From the cell containing the given text, extract its center point as (x, y) coordinate. 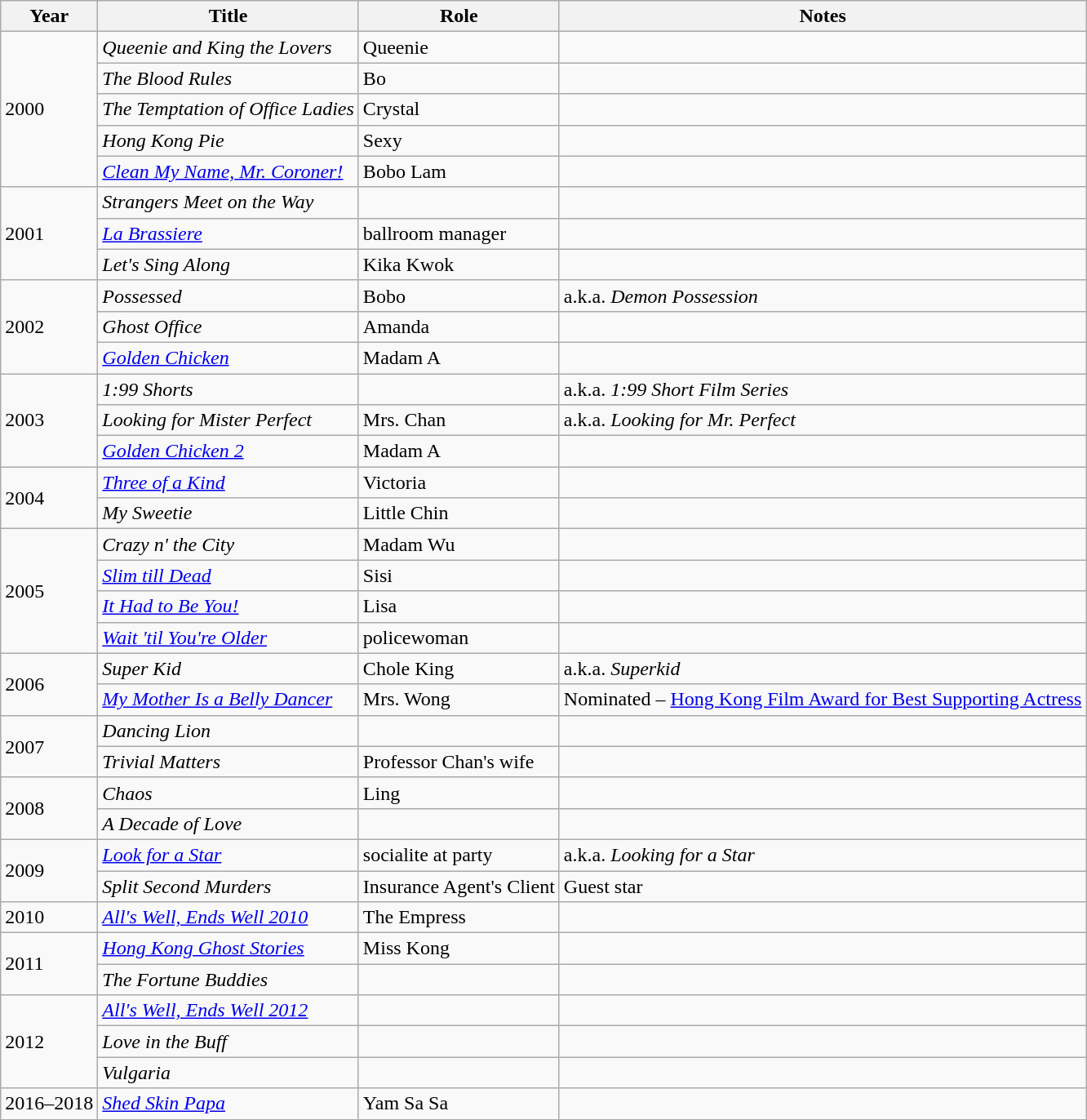
Bobo Lam (459, 171)
Super Kid (228, 669)
a.k.a. Looking for a Star (823, 855)
2007 (49, 746)
La Brassiere (228, 233)
Looking for Mister Perfect (228, 420)
Queenie (459, 47)
2010 (49, 918)
Three of a Kind (228, 482)
Dancing Lion (228, 731)
Possessed (228, 296)
a.k.a. 1:99 Short Film Series (823, 389)
The Empress (459, 918)
My Mother Is a Belly Dancer (228, 700)
Bo (459, 78)
Professor Chan's wife (459, 762)
A Decade of Love (228, 824)
2004 (49, 498)
2016–2018 (49, 1104)
Strangers Meet on the Way (228, 202)
Notes (823, 16)
The Temptation of Office Ladies (228, 109)
Guest star (823, 886)
2006 (49, 684)
Lisa (459, 607)
Golden Chicken 2 (228, 451)
All's Well, Ends Well 2010 (228, 918)
Ling (459, 793)
Victoria (459, 482)
Little Chin (459, 513)
Vulgaria (228, 1073)
2012 (49, 1042)
Bobo (459, 296)
Clean My Name, Mr. Coroner! (228, 171)
ballroom manager (459, 233)
Year (49, 16)
Hong Kong Pie (228, 140)
Amanda (459, 327)
Chaos (228, 793)
2009 (49, 870)
Trivial Matters (228, 762)
Madam Wu (459, 544)
policewoman (459, 638)
Hong Kong Ghost Stories (228, 949)
The Blood Rules (228, 78)
Mrs. Wong (459, 700)
Split Second Murders (228, 886)
Mrs. Chan (459, 420)
Love in the Buff (228, 1042)
Queenie and King the Lovers (228, 47)
Shed Skin Papa (228, 1104)
Yam Sa Sa (459, 1104)
a.k.a. Demon Possession (823, 296)
Miss Kong (459, 949)
Kika Kwok (459, 264)
2001 (49, 233)
Nominated – Hong Kong Film Award for Best Supporting Actress (823, 700)
Chole King (459, 669)
Role (459, 16)
The Fortune Buddies (228, 980)
1:99 Shorts (228, 389)
2000 (49, 109)
Title (228, 16)
a.k.a. Looking for Mr. Perfect (823, 420)
2011 (49, 964)
Golden Chicken (228, 358)
My Sweetie (228, 513)
socialite at party (459, 855)
Slim till Dead (228, 576)
It Had to Be You! (228, 607)
Ghost Office (228, 327)
All's Well, Ends Well 2012 (228, 1011)
2002 (49, 327)
2005 (49, 591)
Crystal (459, 109)
a.k.a. Superkid (823, 669)
Let's Sing Along (228, 264)
Crazy n' the City (228, 544)
2003 (49, 420)
Wait 'til You're Older (228, 638)
2008 (49, 808)
Insurance Agent's Client (459, 886)
Look for a Star (228, 855)
Sexy (459, 140)
Sisi (459, 576)
